Extract the (x, y) coordinate from the center of the cell holding the provided text.  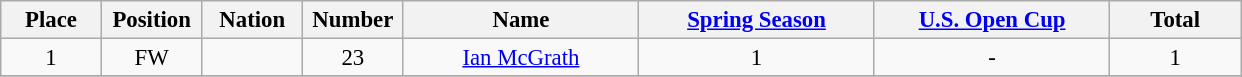
U.S. Open Cup (992, 20)
- (992, 58)
Nation (252, 20)
23 (354, 58)
Spring Season (757, 20)
Position (152, 20)
Place (52, 20)
Number (354, 20)
FW (152, 58)
Name (521, 20)
Total (1176, 20)
Ian McGrath (521, 58)
